Provide the [X, Y] coordinate of the cell's center where the given text is located.  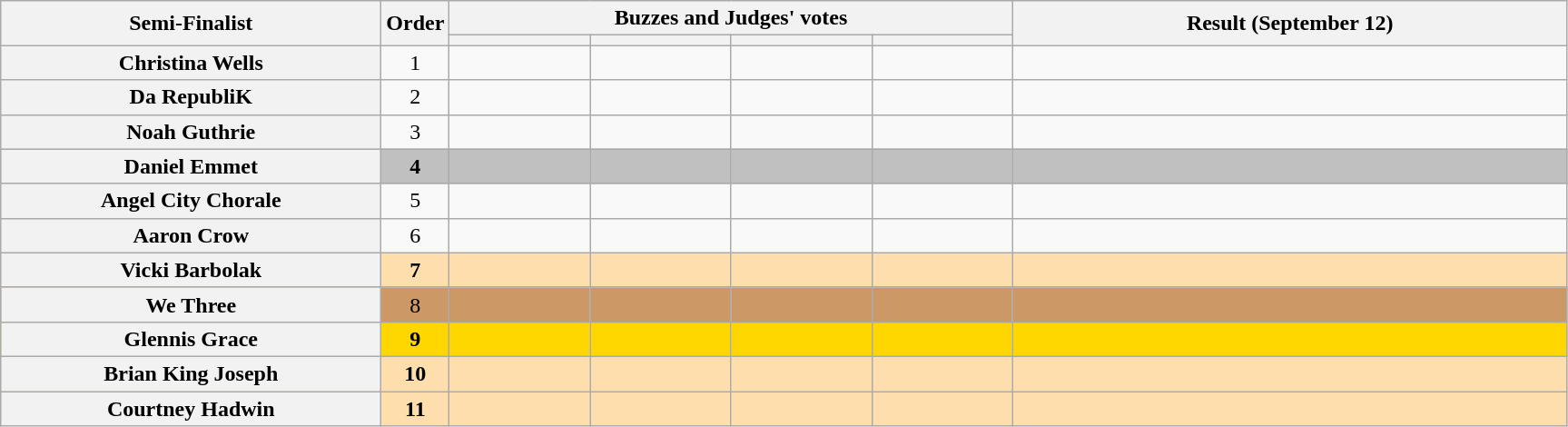
Vicki Barbolak [191, 270]
4 [416, 166]
11 [416, 408]
9 [416, 339]
Glennis Grace [191, 339]
Order [416, 24]
Daniel Emmet [191, 166]
Courtney Hadwin [191, 408]
10 [416, 373]
Semi-Finalist [191, 24]
Noah Guthrie [191, 132]
2 [416, 97]
Da RepubliK [191, 97]
Result (September 12) [1289, 24]
1 [416, 63]
8 [416, 304]
Brian King Joseph [191, 373]
Aaron Crow [191, 235]
Angel City Chorale [191, 201]
5 [416, 201]
Christina Wells [191, 63]
Buzzes and Judges' votes [731, 18]
7 [416, 270]
6 [416, 235]
We Three [191, 304]
3 [416, 132]
